Return the [x, y] coordinate for the center point of the cell that contains the specified text.  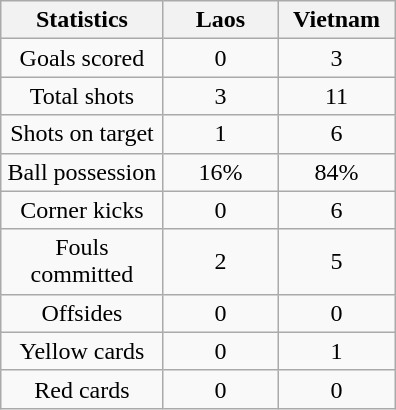
Total shots [82, 96]
Laos [220, 20]
Statistics [82, 20]
Corner kicks [82, 210]
11 [337, 96]
84% [337, 172]
5 [337, 262]
Shots on target [82, 134]
Goals scored [82, 58]
16% [220, 172]
Ball possession [82, 172]
Red cards [82, 389]
2 [220, 262]
Fouls committed [82, 262]
Offsides [82, 313]
Yellow cards [82, 351]
Vietnam [337, 20]
